Pinpoint the cell where the given text exists, returning its [X, Y] midpoint coordinate. 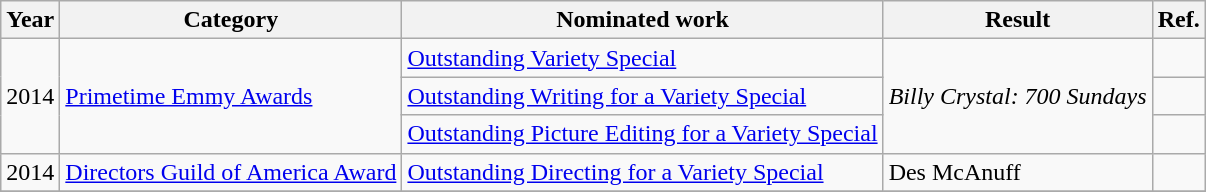
Outstanding Picture Editing for a Variety Special [642, 134]
Outstanding Variety Special [642, 58]
Outstanding Writing for a Variety Special [642, 96]
Nominated work [642, 20]
Result [1018, 20]
Outstanding Directing for a Variety Special [642, 172]
Year [30, 20]
Directors Guild of America Award [231, 172]
Ref. [1178, 20]
Primetime Emmy Awards [231, 96]
Category [231, 20]
Billy Crystal: 700 Sundays [1018, 96]
Des McAnuff [1018, 172]
